Locate the cell with the specified text and output its [x, y] center coordinate. 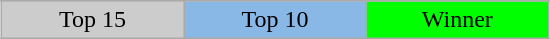
Winner [457, 20]
Top 10 [275, 20]
Top 15 [92, 20]
